Search for the cell housing the specified text and yield its (x, y) center coordinate. 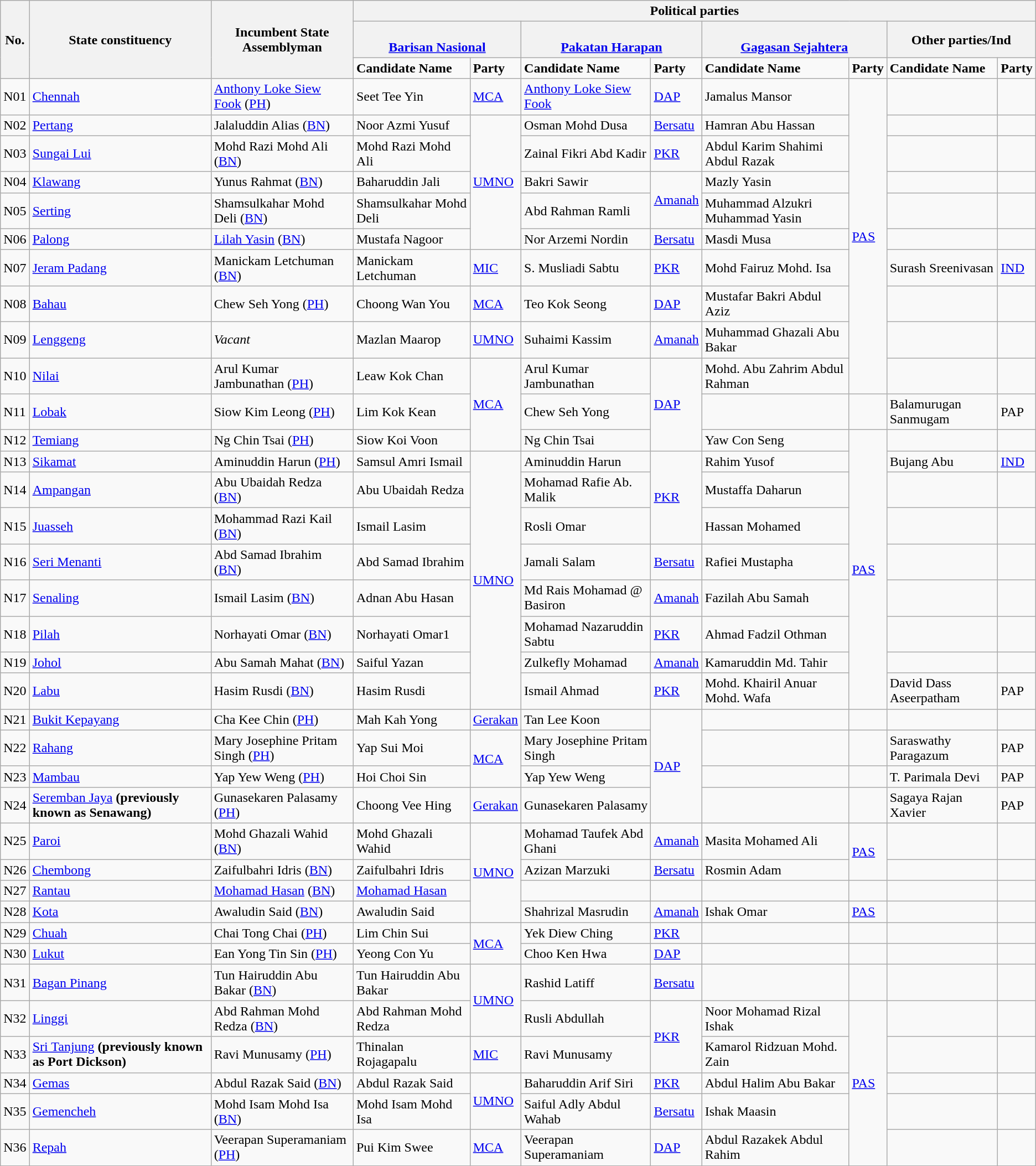
Mohd Fairuz Mohd. Isa (775, 268)
Nor Arzemi Nordin (586, 239)
Abdul Halim Abu Bakar (775, 1083)
Abd Samad Ibrahim (BN) (282, 562)
Norhayati Omar (BN) (282, 634)
Mohammad Razi Kail (BN) (282, 526)
Mah Kah Yong (412, 719)
Bukit Kepayang (120, 719)
Sungai Lui (120, 154)
Siow Kim Leong (PH) (282, 412)
Mohd. Khairil Anuar Mohd. Wafa (775, 691)
Fazilah Abu Samah (775, 598)
N04 (15, 182)
S. Musliadi Sabtu (586, 268)
Mazlan Maarop (412, 340)
Bagan Pinang (120, 983)
N34 (15, 1083)
Pertang (120, 125)
Anthony Loke Siew Fook (PH) (282, 96)
Zainal Fikri Abd Kadir (586, 154)
Yap Sui Moi (412, 748)
Lobak (120, 412)
Seri Menanti (120, 562)
Barisan Nasional (437, 40)
Saraswathy Paragazum (942, 748)
Teo Kok Seong (586, 303)
N09 (15, 340)
Senaling (120, 598)
N05 (15, 210)
N32 (15, 1018)
Yeong Con Yu (412, 954)
Norhayati Omar1 (412, 634)
Mustaffa Daharun (775, 490)
Rafiei Mustapha (775, 562)
N16 (15, 562)
Yek Diew Ching (586, 933)
Ng Chin Tsai (PH) (282, 441)
Zaifulbahri Idris (412, 869)
Mohamad Hasan (412, 891)
Mambau (120, 776)
Mustafa Nagoor (412, 239)
Awaludin Said (412, 912)
Hassan Mohamed (775, 526)
Ampangan (120, 490)
Noor Azmi Yusuf (412, 125)
Jamali Salam (586, 562)
Mohd. Abu Zahrim Abdul Rahman (775, 375)
Choo Ken Hwa (586, 954)
Zaifulbahri Idris (BN) (282, 869)
Abdul Razakek Abdul Rahim (775, 1148)
N17 (15, 598)
Paroi (120, 841)
Mohd Isam Mohd Isa (BN) (282, 1111)
Mohamad Hasan (BN) (282, 891)
Bujang Abu (942, 462)
Gemencheh (120, 1111)
Linggi (120, 1018)
Lukut (120, 954)
Awaludin Said (BN) (282, 912)
Hasim Rusdi (BN) (282, 691)
Arul Kumar Jambunathan (PH) (282, 375)
T. Parimala Devi (942, 776)
Thinalan Rojagapalu (412, 1055)
Abu Ubaidah Redza (412, 490)
Ishak Maasin (775, 1111)
N22 (15, 748)
Leaw Kok Chan (412, 375)
Mohd Ghazali Wahid (412, 841)
N19 (15, 662)
N10 (15, 375)
Saiful Adly Abdul Wahab (586, 1111)
Hamran Abu Hassan (775, 125)
Noor Mohamad Rizal Ishak (775, 1018)
Abd Rahman Mohd Redza (BN) (282, 1018)
Masita Mohamed Ali (775, 841)
Aminuddin Harun (586, 462)
Cha Kee Chin (PH) (282, 719)
Mohamad Taufek Abd Ghani (586, 841)
Chuah (120, 933)
N03 (15, 154)
Klawang (120, 182)
Choong Vee Hing (412, 805)
Bahau (120, 303)
Gemas (120, 1083)
Choong Wan You (412, 303)
Mazly Yasin (775, 182)
N12 (15, 441)
Suhaimi Kassim (586, 340)
N35 (15, 1111)
Hoi Choi Sin (412, 776)
Ng Chin Tsai (586, 441)
N01 (15, 96)
N26 (15, 869)
Jalaluddin Alias (BN) (282, 125)
Pakatan Harapan (612, 40)
Anthony Loke Siew Fook (586, 96)
Abdul Karim Shahimi Abdul Razak (775, 154)
Muhammad Alzukri Muhammad Yasin (775, 210)
Manickam Letchuman (412, 268)
Surash Sreenivasan (942, 268)
Balamurugan Sanmugam (942, 412)
Shamsulkahar Mohd Deli (412, 210)
Abdul Razak Said (BN) (282, 1083)
Palong (120, 239)
Mohd Isam Mohd Isa (412, 1111)
Chew Seh Yong (586, 412)
N18 (15, 634)
Yaw Con Seng (775, 441)
N23 (15, 776)
Chai Tong Chai (PH) (282, 933)
Chennah (120, 96)
Rusli Abdullah (586, 1018)
Mary Josephine Pritam Singh (586, 748)
Manickam Letchuman (BN) (282, 268)
Ravi Munusamy (586, 1055)
Other parties/Ind (961, 40)
Rashid Latiff (586, 983)
Veerapan Superamaniam (PH) (282, 1148)
Labu (120, 691)
Abu Ubaidah Redza (BN) (282, 490)
Gunasekaren Palasamy (PH) (282, 805)
Zulkefly Mohamad (586, 662)
N02 (15, 125)
Gagasan Sejahtera (794, 40)
N13 (15, 462)
Chembong (120, 869)
Arul Kumar Jambunathan (586, 375)
Md Rais Mohamad @ Basiron (586, 598)
Lenggeng (120, 340)
N15 (15, 526)
Mohamad Rafie Ab. Malik (586, 490)
Political parties (694, 11)
N28 (15, 912)
Tun Hairuddin Abu Bakar (412, 983)
Abd Rahman Mohd Redza (412, 1018)
Siow Koi Voon (412, 441)
Rahim Yusof (775, 462)
Adnan Abu Hasan (412, 598)
Temiang (120, 441)
N08 (15, 303)
Samsul Amri Ismail (412, 462)
Baharuddin Jali (412, 182)
N14 (15, 490)
Rantau (120, 891)
Mustafar Bakri Abdul Aziz (775, 303)
Serting (120, 210)
Baharuddin Arif Siri (586, 1083)
Abdul Razak Said (412, 1083)
N06 (15, 239)
N07 (15, 268)
Muhammad Ghazali Abu Bakar (775, 340)
N24 (15, 805)
Ahmad Fadzil Othman (775, 634)
Ravi Munusamy (PH) (282, 1055)
Sagaya Rajan Xavier (942, 805)
Mohd Ghazali Wahid (BN) (282, 841)
Repah (120, 1148)
N11 (15, 412)
Juasseh (120, 526)
N29 (15, 933)
Aminuddin Harun (PH) (282, 462)
Abd Rahman Ramli (586, 210)
Johol (120, 662)
Osman Mohd Dusa (586, 125)
Mohd Razi Mohd Ali (BN) (282, 154)
Yunus Rahmat (BN) (282, 182)
Abu Samah Mahat (BN) (282, 662)
Yap Yew Weng (586, 776)
N25 (15, 841)
Seremban Jaya (previously known as Senawang) (120, 805)
Mary Josephine Pritam Singh (PH) (282, 748)
N20 (15, 691)
Pilah (120, 634)
Gunasekaren Palasamy (586, 805)
Ishak Omar (775, 912)
Azizan Marzuki (586, 869)
State constituency (120, 40)
Mohamad Nazaruddin Sabtu (586, 634)
Sikamat (120, 462)
Ismail Lasim (BN) (282, 598)
Masdi Musa (775, 239)
Shahrizal Masrudin (586, 912)
Mohd Razi Mohd Ali (412, 154)
N36 (15, 1148)
Veerapan Superamaniam (586, 1148)
Saiful Yazan (412, 662)
Vacant (282, 340)
Ean Yong Tin Sin (PH) (282, 954)
Rosli Omar (586, 526)
Lilah Yasin (BN) (282, 239)
Jamalus Mansor (775, 96)
Tun Hairuddin Abu Bakar (BN) (282, 983)
Seet Tee Yin (412, 96)
Ismail Ahmad (586, 691)
N21 (15, 719)
N30 (15, 954)
N31 (15, 983)
Shamsulkahar Mohd Deli (BN) (282, 210)
Bakri Sawir (586, 182)
Kamarol Ridzuan Mohd. Zain (775, 1055)
Rahang (120, 748)
Chew Seh Yong (PH) (282, 303)
Kamaruddin Md. Tahir (775, 662)
Jeram Padang (120, 268)
N27 (15, 891)
No. (15, 40)
Rosmin Adam (775, 869)
Abd Samad Ibrahim (412, 562)
Yap Yew Weng (PH) (282, 776)
Nilai (120, 375)
Lim Kok Kean (412, 412)
Lim Chin Sui (412, 933)
N33 (15, 1055)
Ismail Lasim (412, 526)
Kota (120, 912)
Pui Kim Swee (412, 1148)
David Dass Aseerpatham (942, 691)
Sri Tanjung (previously known as Port Dickson) (120, 1055)
Tan Lee Koon (586, 719)
Incumbent State Assemblyman (282, 40)
Hasim Rusdi (412, 691)
